Capture the cell that displays the provided text and extract its (X, Y) central coordinate. 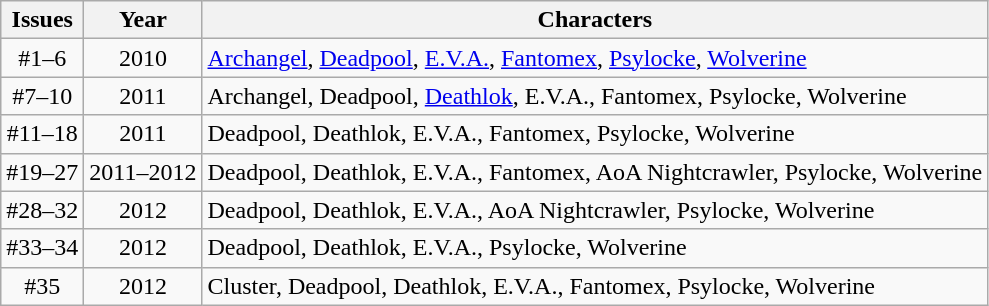
Archangel, Deadpool, Deathlok, E.V.A., Fantomex, Psylocke, Wolverine (595, 96)
#7–10 (42, 96)
#28–32 (42, 210)
Deadpool, Deathlok, E.V.A., AoA Nightcrawler, Psylocke, Wolverine (595, 210)
#33–34 (42, 248)
Deadpool, Deathlok, E.V.A., Psylocke, Wolverine (595, 248)
Deadpool, Deathlok, E.V.A., Fantomex, AoA Nightcrawler, Psylocke, Wolverine (595, 172)
Year (143, 20)
#19–27 (42, 172)
Archangel, Deadpool, E.V.A., Fantomex, Psylocke, Wolverine (595, 58)
Issues (42, 20)
Characters (595, 20)
#11–18 (42, 134)
Deadpool, Deathlok, E.V.A., Fantomex, Psylocke, Wolverine (595, 134)
Cluster, Deadpool, Deathlok, E.V.A., Fantomex, Psylocke, Wolverine (595, 286)
2010 (143, 58)
#1–6 (42, 58)
#35 (42, 286)
2011–2012 (143, 172)
